Pinpoint the cell where the given text exists, returning its (x, y) midpoint coordinate. 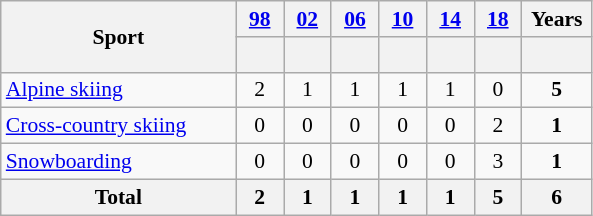
10 (403, 19)
14 (450, 19)
Years (557, 19)
Sport (118, 36)
18 (498, 19)
02 (308, 19)
Total (118, 197)
3 (498, 162)
06 (355, 19)
98 (260, 19)
6 (557, 197)
Snowboarding (118, 162)
Alpine skiing (118, 90)
Cross-country skiing (118, 126)
